Capture the cell that displays the provided text and extract its [x, y] central coordinate. 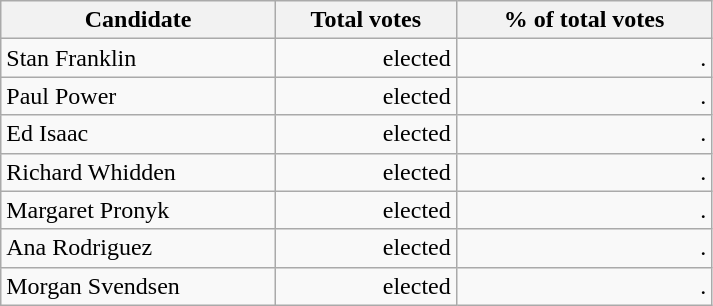
Margaret Pronyk [138, 210]
Ana Rodriguez [138, 248]
Richard Whidden [138, 172]
% of total votes [584, 20]
Ed Isaac [138, 134]
Paul Power [138, 96]
Candidate [138, 20]
Morgan Svendsen [138, 286]
Stan Franklin [138, 58]
Total votes [366, 20]
